Output the (X, Y) coordinate of the center of the cell containing the given text.  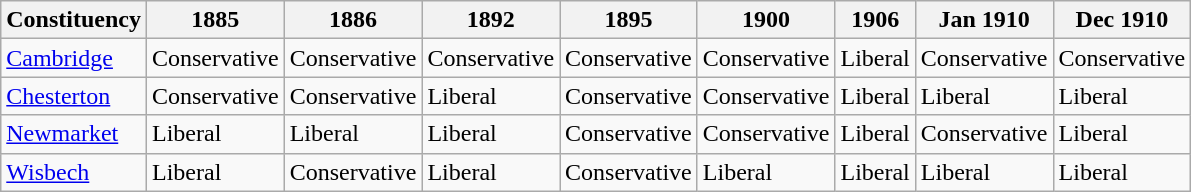
Chesterton (74, 96)
Jan 1910 (984, 20)
1892 (491, 20)
1895 (629, 20)
1900 (766, 20)
Wisbech (74, 172)
1906 (875, 20)
Cambridge (74, 58)
1885 (215, 20)
1886 (353, 20)
Constituency (74, 20)
Dec 1910 (1122, 20)
Newmarket (74, 134)
